Extract the [x, y] coordinate from the center of the cell holding the provided text.  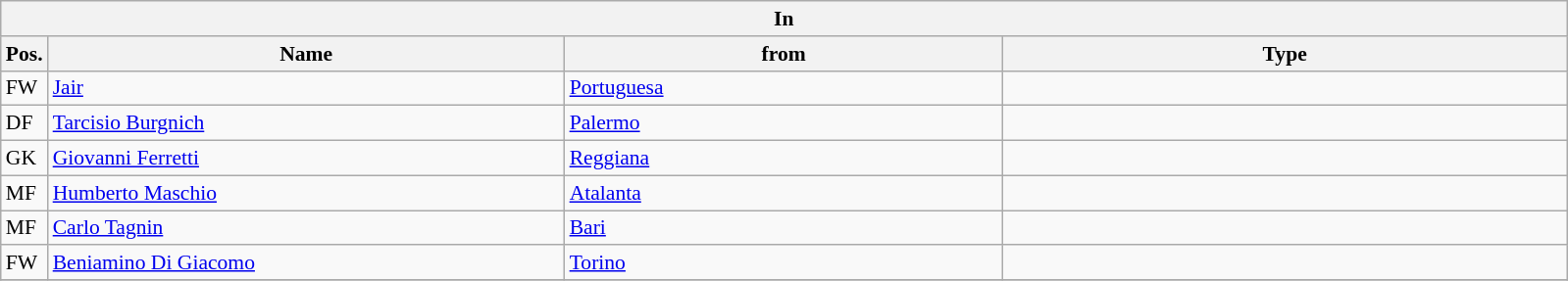
In [784, 19]
Tarcisio Burgnich [306, 123]
Name [306, 54]
Atalanta [784, 193]
Beniamino Di Giacomo [306, 263]
Jair [306, 88]
Bari [784, 228]
Type [1285, 54]
Carlo Tagnin [306, 228]
from [784, 54]
Portuguesa [784, 88]
Reggiana [784, 159]
GK [25, 159]
Palermo [784, 123]
Torino [784, 263]
Giovanni Ferretti [306, 159]
DF [25, 123]
Humberto Maschio [306, 193]
Pos. [25, 54]
